Extract the [X, Y] coordinate from the center of the cell holding the provided text.  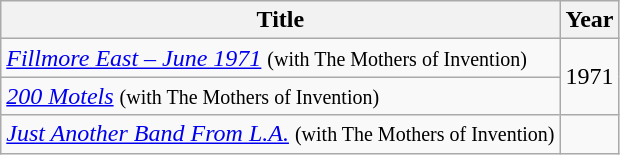
1971 [590, 77]
Title [280, 20]
200 Motels (with The Mothers of Invention) [280, 96]
Just Another Band From L.A. (with The Mothers of Invention) [280, 134]
Fillmore East – June 1971 (with The Mothers of Invention) [280, 58]
Year [590, 20]
